Find where the given text appears and provide that cell's center as (X, Y) coordinate. 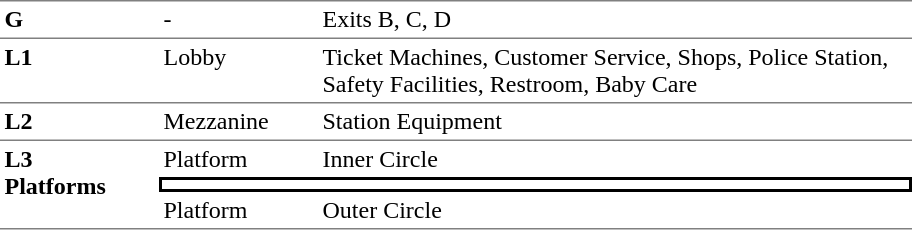
L2 (80, 123)
Ticket Machines, Customer Service, Shops, Police Station, Safety Facilities, Restroom, Baby Care (615, 71)
L3Platforms (80, 185)
Inner Circle (615, 159)
Mezzanine (238, 123)
G (80, 19)
Exits B, C, D (615, 19)
L1 (80, 71)
Outer Circle (615, 211)
Station Equipment (615, 123)
Lobby (238, 71)
- (238, 19)
